From the cell containing the given text, extract its center point as [x, y] coordinate. 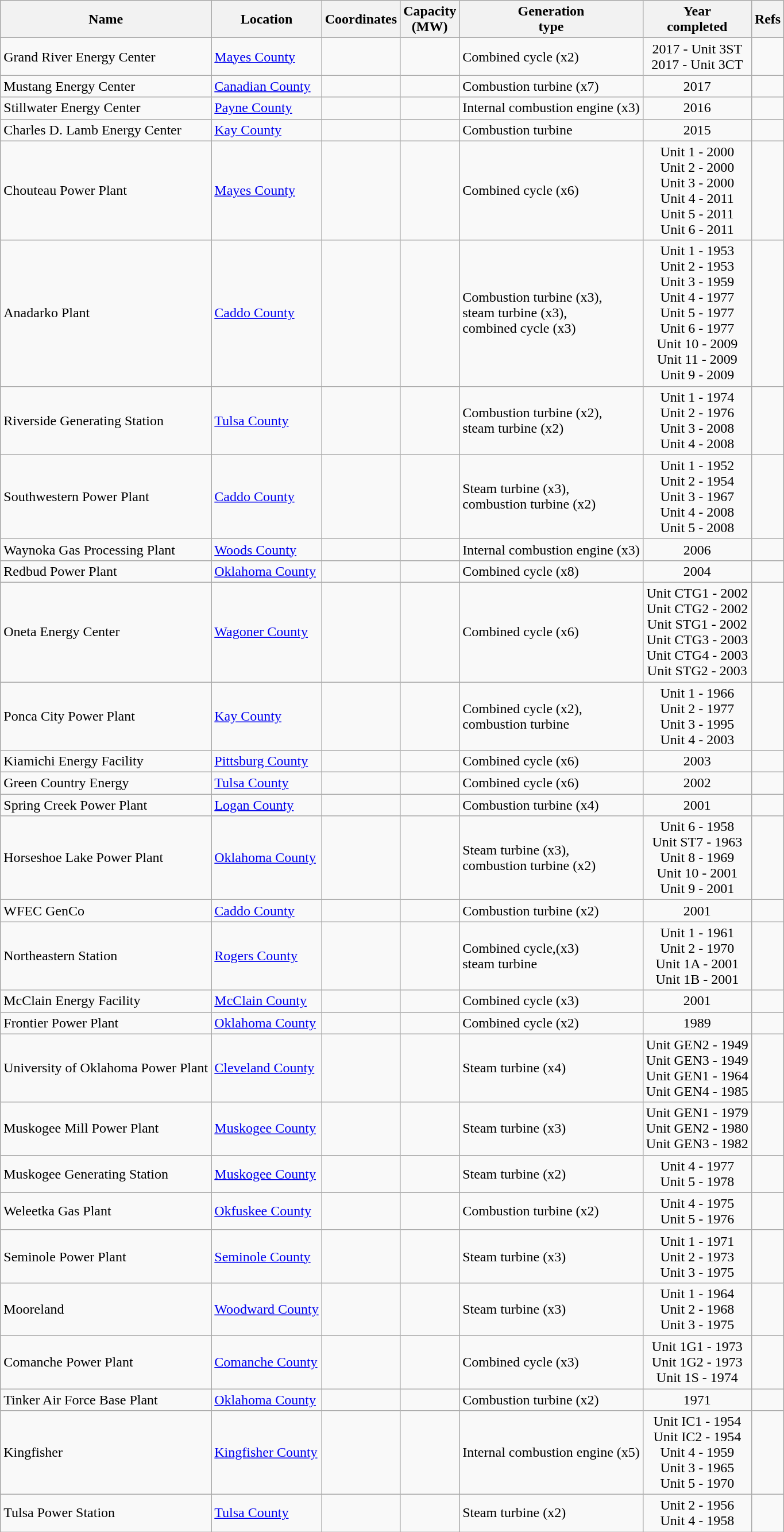
1971 [697, 1399]
Rogers County [267, 956]
Northeastern Station [106, 956]
Generationtype [551, 20]
Combustion turbine [551, 130]
Pittsburg County [267, 761]
Cleveland County [267, 1068]
Refs [767, 20]
Mustang Energy Center [106, 86]
Unit 1 - 1952Unit 2 - 1954Unit 3 - 1967Unit 4 - 2008Unit 5 - 2008 [697, 496]
Combustion turbine (x7) [551, 86]
2017 [697, 86]
McClain Energy Facility [106, 1001]
Unit 1 - 1964Unit 2 - 1968Unit 3 - 1975 [697, 1309]
Ponca City Power Plant [106, 716]
Location [267, 20]
Seminole County [267, 1256]
Combustion turbine (x3), steam turbine (x3), combined cycle (x3) [551, 313]
Mooreland [106, 1309]
Combined cycle (x2), combustion turbine [551, 716]
Unit 4 - 1975Unit 5 - 1976 [697, 1211]
WFEC GenCo [106, 911]
Tulsa Power Station [106, 1514]
Riverside Generating Station [106, 421]
Comanche Power Plant [106, 1362]
Wagoner County [267, 632]
2015 [697, 130]
Woods County [267, 549]
Chouteau Power Plant [106, 191]
2003 [697, 761]
Unit CTG1 - 2002Unit CTG2 - 2002Unit STG1 - 2002Unit CTG3 - 2003Unit CTG4 - 2003Unit STG2 - 2003 [697, 632]
Canadian County [267, 86]
Redbud Power Plant [106, 571]
Unit 2 - 1956Unit 4 - 1958 [697, 1514]
Payne County [267, 108]
Combustion turbine (x2), steam turbine (x2) [551, 421]
Coordinates [361, 20]
Unit 1 - 1953Unit 2 - 1953Unit 3 - 1959Unit 4 - 1977Unit 5 - 1977Unit 6 - 1977Unit 10 - 2009Unit 11 - 2009Unit 9 - 2009 [697, 313]
Tinker Air Force Base Plant [106, 1399]
1989 [697, 1023]
Seminole Power Plant [106, 1256]
Green Country Energy [106, 783]
Yearcompleted [697, 20]
Weleetka Gas Plant [106, 1211]
Unit 1 - 1974Unit 2 - 1976Unit 3 - 2008Unit 4 - 2008 [697, 421]
Kingfisher [106, 1453]
Waynoka Gas Processing Plant [106, 549]
Anadarko Plant [106, 313]
McClain County [267, 1001]
Unit 4 - 1977Unit 5 - 1978 [697, 1173]
Combined cycle (x8) [551, 571]
Okfuskee County [267, 1211]
Unit GEN2 - 1949Unit GEN3 - 1949Unit GEN1 - 1964Unit GEN4 - 1985 [697, 1068]
Oneta Energy Center [106, 632]
Unit 1G1 - 1973Unit 1G2 - 1973Unit 1S - 1974 [697, 1362]
Steam turbine (x4) [551, 1068]
Unit IC1 - 1954Unit IC2 - 1954Unit 4 - 1959Unit 3 - 1965Unit 5 - 1970 [697, 1453]
Unit 1 - 1966Unit 2 - 1977Unit 3 - 1995Unit 4 - 2003 [697, 716]
Muskogee Mill Power Plant [106, 1129]
Frontier Power Plant [106, 1023]
2006 [697, 549]
Kiamichi Energy Facility [106, 761]
Unit 1 - 1971Unit 2 - 1973Unit 3 - 1975 [697, 1256]
Unit 6 - 1958Unit ST7 - 1963Unit 8 - 1969Unit 10 - 2001Unit 9 - 2001 [697, 858]
Unit GEN1 - 1979Unit GEN2 - 1980Unit GEN3 - 1982 [697, 1129]
2004 [697, 571]
Internal combustion engine (x5) [551, 1453]
Charles D. Lamb Energy Center [106, 130]
Comanche County [267, 1362]
Woodward County [267, 1309]
Name [106, 20]
2002 [697, 783]
Stillwater Energy Center [106, 108]
Combined cycle,(x3) steam turbine [551, 956]
Muskogee Generating Station [106, 1173]
Grand River Energy Center [106, 56]
Spring Creek Power Plant [106, 805]
Unit 1 - 2000Unit 2 - 2000Unit 3 - 2000Unit 4 - 2011Unit 5 - 2011Unit 6 - 2011 [697, 191]
Kingfisher County [267, 1453]
Unit 1 - 1961Unit 2 - 1970Unit 1A - 2001Unit 1B - 2001 [697, 956]
Logan County [267, 805]
Horseshoe Lake Power Plant [106, 858]
Southwestern Power Plant [106, 496]
Combustion turbine (x4) [551, 805]
2016 [697, 108]
2017 - Unit 3ST 2017 - Unit 3CT [697, 56]
Capacity(MW) [430, 20]
University of Oklahoma Power Plant [106, 1068]
